Return the (X, Y) coordinate for the center point of the cell that contains the specified text.  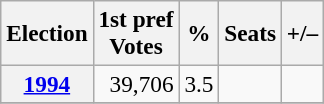
Seats (250, 32)
1st prefVotes (136, 32)
+/– (302, 32)
% (199, 32)
Election (47, 32)
1994 (47, 84)
39,706 (136, 84)
3.5 (199, 84)
